Provide the [X, Y] coordinate of the cell's center where the given text is located.  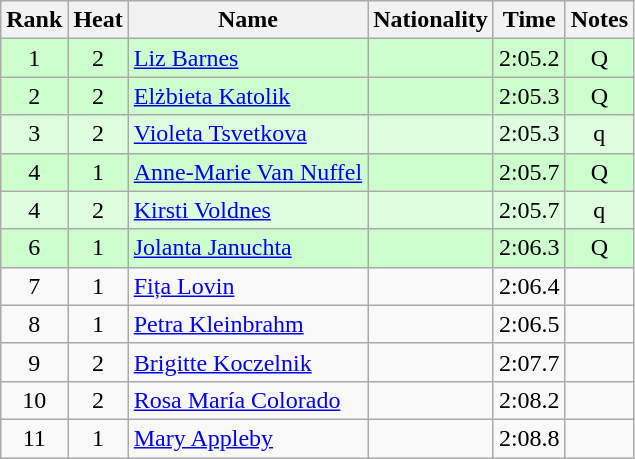
9 [34, 362]
7 [34, 286]
Liz Barnes [248, 58]
Elżbieta Katolik [248, 96]
2:06.4 [529, 286]
Jolanta Januchta [248, 248]
3 [34, 134]
11 [34, 438]
Kirsti Voldnes [248, 210]
Petra Kleinbrahm [248, 324]
6 [34, 248]
Notes [599, 20]
2:06.3 [529, 248]
Rank [34, 20]
Time [529, 20]
8 [34, 324]
2:07.7 [529, 362]
Anne-Marie Van Nuffel [248, 172]
Rosa María Colorado [248, 400]
10 [34, 400]
2:06.5 [529, 324]
Mary Appleby [248, 438]
Heat [98, 20]
2:08.2 [529, 400]
Violeta Tsvetkova [248, 134]
Name [248, 20]
2:05.2 [529, 58]
Fița Lovin [248, 286]
Nationality [431, 20]
2:08.8 [529, 438]
Brigitte Koczelnik [248, 362]
